Extract the (x, y) coordinate from the center of the cell holding the provided text.  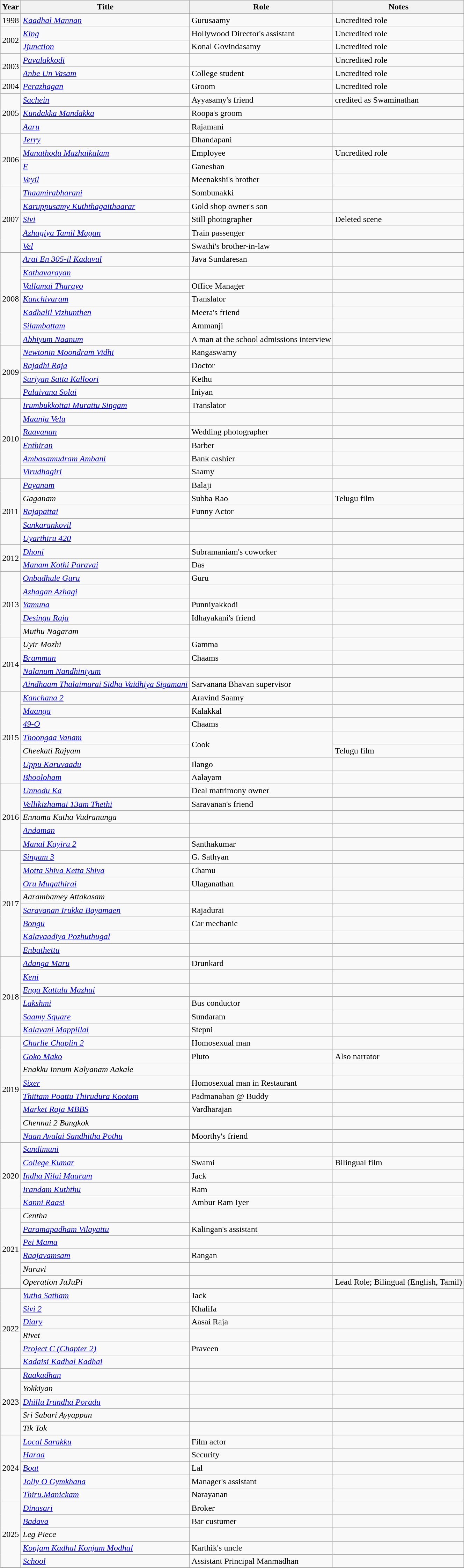
Manager's assistant (261, 1481)
Moorthy's friend (261, 1136)
Hollywood Director's assistant (261, 34)
Local Sarakku (105, 1442)
Kethu (261, 379)
2019 (10, 1090)
Raajavamsam (105, 1256)
Karuppusamy Kuththagaithaarar (105, 206)
Goko Mako (105, 1056)
Homosexual man in Restaurant (261, 1083)
Gold shop owner's son (261, 206)
Vardharajan (261, 1109)
Film actor (261, 1442)
Kundakka Mandakka (105, 113)
2008 (10, 299)
Enga Kattula Mazhai (105, 990)
Payanam (105, 485)
Deleted scene (399, 220)
Barber (261, 445)
Aarambamey Attakasam (105, 897)
Paramapadham Vilayattu (105, 1229)
Manathodu Mazhaikalam (105, 153)
King (105, 34)
Das (261, 565)
Security (261, 1455)
Nalanum Nandhiniyum (105, 671)
Jjunction (105, 47)
Kathavarayan (105, 273)
2007 (10, 220)
Arai En 305-il Kadavul (105, 259)
Keni (105, 976)
Andaman (105, 831)
2023 (10, 1402)
Centha (105, 1216)
Aasai Raja (261, 1322)
Oru Mugathirai (105, 884)
Wedding photographer (261, 432)
Title (105, 7)
Ayyasamy's friend (261, 100)
Aravind Saamy (261, 698)
2020 (10, 1176)
Maanja Velu (105, 419)
School (105, 1561)
Sandimuni (105, 1149)
Funny Actor (261, 512)
Meenakshi's brother (261, 180)
2009 (10, 372)
Sarvanana Bhavan supervisor (261, 684)
Swami (261, 1162)
Subba Rao (261, 498)
Lakshmi (105, 1003)
Lal (261, 1468)
Enbathettu (105, 950)
Karthik's uncle (261, 1548)
Saravanan Irukka Bayamaen (105, 910)
Lead Role; Bilingual (English, Tamil) (399, 1282)
Also narrator (399, 1056)
Kadhalil Vizhunthen (105, 312)
Manam Kothi Paravai (105, 565)
Santhakumar (261, 844)
Ilango (261, 764)
2003 (10, 67)
Bramman (105, 658)
Ammanji (261, 326)
Aaru (105, 126)
2025 (10, 1534)
Java Sundaresan (261, 259)
Bar custumer (261, 1521)
Sixer (105, 1083)
Deal matrimony owner (261, 790)
Subramaniam's coworker (261, 551)
Khalifa (261, 1309)
49-O (105, 724)
Singam 3 (105, 857)
Palaivana Solai (105, 392)
Dhoni (105, 551)
College Kumar (105, 1162)
Cheekati Rajyam (105, 751)
Dhandapani (261, 140)
Naruvi (105, 1269)
Yokkiyan (105, 1388)
2002 (10, 40)
Notes (399, 7)
Iniyan (261, 392)
Rangaswamy (261, 352)
2004 (10, 87)
Newtonin Moondram Vidhi (105, 352)
Kalavaadiya Pozhuthugal (105, 937)
Bus conductor (261, 1003)
A man at the school admissions interview (261, 339)
Irandam Kuththu (105, 1189)
Maanga (105, 711)
Guru (261, 578)
Year (10, 7)
Market Raja MBBS (105, 1109)
Veyil (105, 180)
2022 (10, 1329)
Chamu (261, 870)
Broker (261, 1508)
Vallamai Tharayo (105, 286)
Bhooloham (105, 777)
Perazhagan (105, 87)
Badava (105, 1521)
Charlie Chaplin 2 (105, 1043)
Leg Piece (105, 1534)
Role (261, 7)
Indha Nilai Maarum (105, 1176)
Gurusaamy (261, 20)
Sivi (105, 220)
Abhiyum Naanum (105, 339)
2013 (10, 604)
2006 (10, 159)
Cook (261, 744)
Irumbukkottai Murattu Singam (105, 406)
Narayanan (261, 1495)
G. Sathyan (261, 857)
Boat (105, 1468)
Tik Tok (105, 1428)
Manal Kayiru 2 (105, 844)
Pei Mama (105, 1242)
Thittam Poattu Thirudura Kootam (105, 1096)
Vel (105, 246)
Swathi's brother-in-law (261, 246)
Adanga Maru (105, 963)
2015 (10, 737)
Assistant Principal Manmadhan (261, 1561)
Train passenger (261, 233)
Rajadurai (261, 910)
Pluto (261, 1056)
Jerry (105, 140)
Balaji (261, 485)
Uyir Mozhi (105, 645)
2017 (10, 904)
Thaamirabharani (105, 193)
Kanchivaram (105, 299)
Uyarthiru 420 (105, 538)
Thoongaa Vanam (105, 737)
2016 (10, 817)
E (105, 166)
Sri Sabari Ayyappan (105, 1415)
Jolly O Gymkhana (105, 1481)
1998 (10, 20)
Desingu Raja (105, 618)
Homosexual man (261, 1043)
Silambattam (105, 326)
2005 (10, 113)
Office Manager (261, 286)
Rajapattai (105, 512)
Bilingual film (399, 1162)
Haraa (105, 1455)
Unnodu Ka (105, 790)
Ulaganathan (261, 884)
Ganeshan (261, 166)
Padmanaban @ Buddy (261, 1096)
2012 (10, 558)
Yamuna (105, 605)
Dhillu Irundha Poradu (105, 1402)
Car mechanic (261, 923)
Project C (Chapter 2) (105, 1348)
2021 (10, 1249)
Groom (261, 87)
Ambasamudram Ambani (105, 459)
Drunkard (261, 963)
Saamy (261, 472)
Punniyakkodi (261, 605)
2011 (10, 512)
Konal Govindasamy (261, 47)
Onbadhule Guru (105, 578)
Ambur Ram Iyer (261, 1202)
2024 (10, 1468)
Still photographer (261, 220)
Ram (261, 1189)
Meera's friend (261, 312)
Pavalakkodi (105, 60)
Kanchana 2 (105, 698)
Naan Avalai Sandhitha Pothu (105, 1136)
Bank cashier (261, 459)
Stepni (261, 1030)
Kalavani Mappillai (105, 1030)
Enthiran (105, 445)
Sombunakki (261, 193)
Kalingan's assistant (261, 1229)
Kaadhal Mannan (105, 20)
Chennai 2 Bangkok (105, 1123)
Doctor (261, 365)
Roopa's groom (261, 113)
Uppu Karuvaadu (105, 764)
Saravanan's friend (261, 804)
Enakku Innum Kalyanam Aakale (105, 1070)
Sachein (105, 100)
Raakadhan (105, 1375)
Konjam Kadhal Konjam Modhal (105, 1548)
Ennama Katha Vudranunga (105, 817)
Anbe Un Vasam (105, 73)
Kadaisi Kadhal Kadhai (105, 1362)
Suriyan Satta Kalloori (105, 379)
Rivet (105, 1335)
Idhayakani's friend (261, 618)
Azhagan Azhagi (105, 592)
Yutha Satham (105, 1295)
2014 (10, 664)
Rajadhi Raja (105, 365)
Gamma (261, 645)
Aalayam (261, 777)
Kalakkal (261, 711)
Aindhaam Thalaimurai Sidha Vaidhiya Sigamani (105, 684)
Diary (105, 1322)
Rajamani (261, 126)
Raavanan (105, 432)
Vellikizhamai 13am Thethi (105, 804)
College student (261, 73)
Praveen (261, 1348)
Azhagiya Tamil Magan (105, 233)
Motta Shiva Ketta Shiva (105, 870)
Sankarankovil (105, 525)
2010 (10, 439)
Rangan (261, 1256)
Bongu (105, 923)
Employee (261, 153)
Sivi 2 (105, 1309)
Dinasari (105, 1508)
Sundaram (261, 1017)
2018 (10, 996)
Operation JuJuPi (105, 1282)
Saamy Square (105, 1017)
Muthu Nagaram (105, 631)
credited as Swaminathan (399, 100)
Kanni Raasi (105, 1202)
Gaganam (105, 498)
Thiru.Manickam (105, 1495)
Virudhagiri (105, 472)
